Capture the cell that displays the provided text and extract its [x, y] central coordinate. 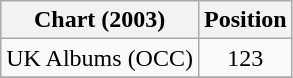
UK Albums (OCC) [100, 58]
123 [245, 58]
Position [245, 20]
Chart (2003) [100, 20]
